Identify which cell holds the provided text, then report its (X, Y) central coordinate. 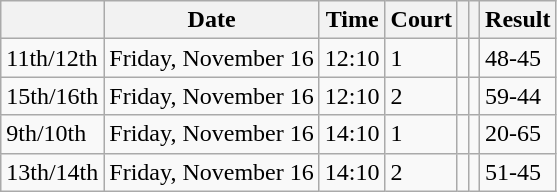
13th/14th (52, 172)
Court (421, 20)
20-65 (518, 134)
Date (212, 20)
15th/16th (52, 96)
48-45 (518, 58)
9th/10th (52, 134)
Result (518, 20)
51-45 (518, 172)
59-44 (518, 96)
Time (352, 20)
11th/12th (52, 58)
